Capture the cell that displays the provided text and extract its (x, y) central coordinate. 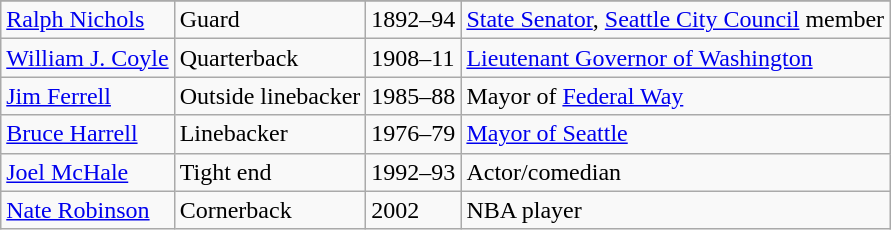
1992–93 (414, 172)
2002 (414, 210)
1892–94 (414, 20)
Bruce Harrell (88, 134)
Guard (270, 20)
1976–79 (414, 134)
William J. Coyle (88, 58)
Mayor of Federal Way (676, 96)
Actor/comedian (676, 172)
Tight end (270, 172)
Mayor of Seattle (676, 134)
Ralph Nichols (88, 20)
Linebacker (270, 134)
Outside linebacker (270, 96)
Cornerback (270, 210)
Jim Ferrell (88, 96)
Joel McHale (88, 172)
Quarterback (270, 58)
NBA player (676, 210)
Nate Robinson (88, 210)
Lieutenant Governor of Washington (676, 58)
1985–88 (414, 96)
1908–11 (414, 58)
State Senator, Seattle City Council member (676, 20)
